Identify which cell holds the provided text, then report its (X, Y) central coordinate. 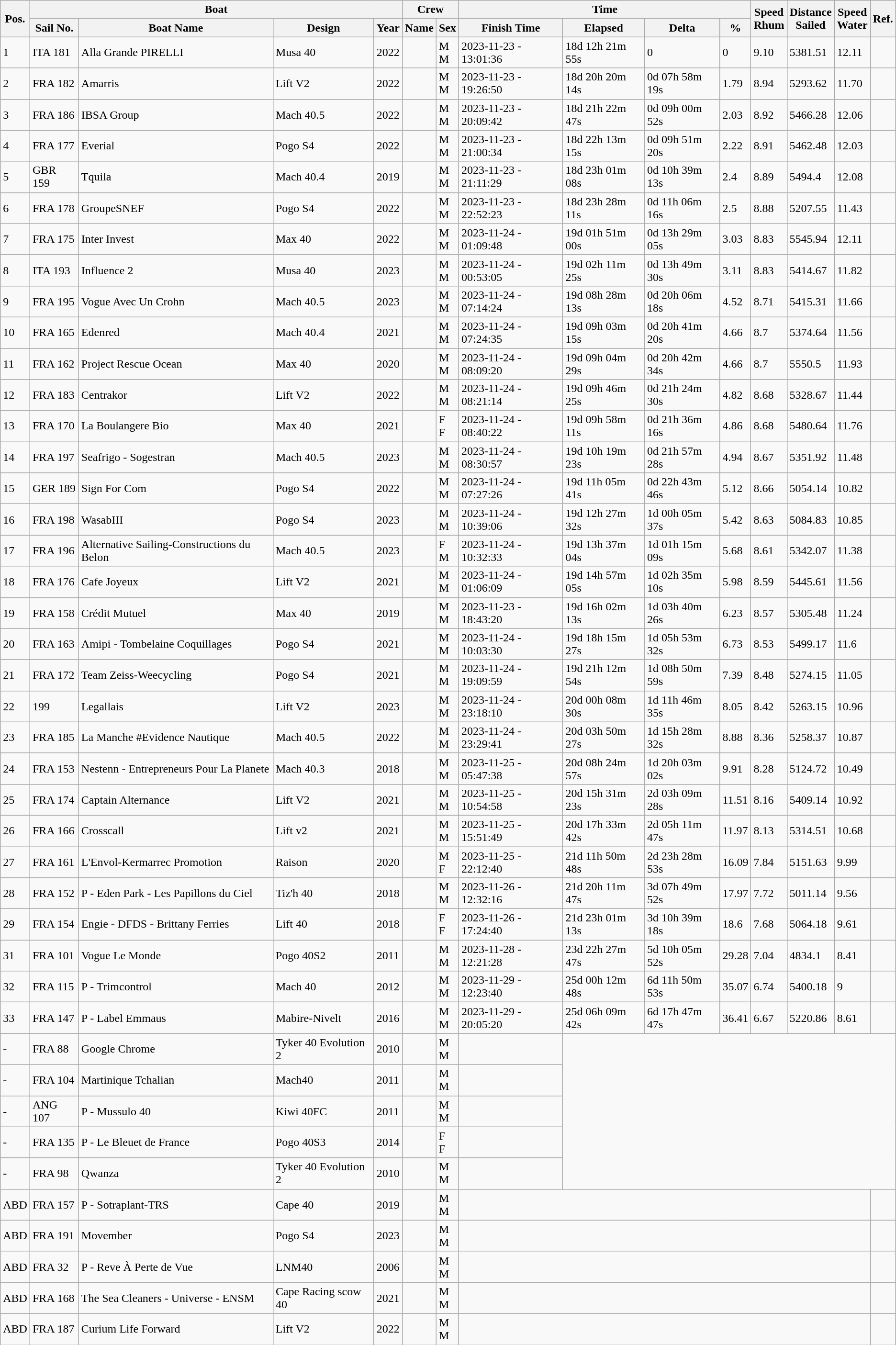
SpeedRhum (769, 19)
P - Trimcontrol (176, 987)
11.93 (852, 364)
20d 15h 31m 23s (604, 799)
33 (15, 1018)
5499.17 (811, 644)
0d 20h 41m 20s (682, 332)
17 (15, 550)
19 (15, 613)
1 (15, 53)
FRA 175 (54, 239)
13 (15, 426)
7.68 (769, 925)
FRA 157 (54, 1204)
11.66 (852, 302)
FRA 187 (54, 1329)
Mabire-Nivelt (324, 1018)
0d 13h 29m 05s (682, 239)
FRA 161 (54, 862)
8.53 (769, 644)
20 (15, 644)
29 (15, 925)
10.49 (852, 769)
5328.67 (811, 395)
5054.14 (811, 488)
2d 23h 28m 53s (682, 862)
GER 189 (54, 488)
LNM40 (324, 1267)
Mach 40 (324, 987)
8.42 (769, 706)
2023-11-24 - 07:14:24 (510, 302)
0d 21h 57m 28s (682, 458)
4834.1 (811, 955)
20d 17h 33m 42s (604, 831)
8.36 (769, 737)
199 (54, 706)
Name (419, 28)
2023-11-24 - 08:40:22 (510, 426)
19d 09h 03m 15s (604, 332)
5d 10h 05m 52s (682, 955)
10.92 (852, 799)
3.11 (735, 270)
Martinique Tchalian (176, 1080)
20d 08h 24m 57s (604, 769)
8.28 (769, 769)
5.42 (735, 520)
19d 10h 19m 23s (604, 458)
27 (15, 862)
FRA 158 (54, 613)
8.92 (769, 115)
Pogo 40S3 (324, 1142)
2023-11-24 - 10:03:30 (510, 644)
8.71 (769, 302)
Time (605, 10)
2d 03h 09m 28s (682, 799)
1d 03h 40m 26s (682, 613)
25d 06h 09m 42s (604, 1018)
9.99 (852, 862)
8.89 (769, 177)
2023-11-23 - 22:52:23 (510, 208)
FRA 197 (54, 458)
FRA 154 (54, 925)
2023-11-24 - 07:27:26 (510, 488)
Google Chrome (176, 1049)
0d 11h 06m 16s (682, 208)
2023-11-26 - 17:24:40 (510, 925)
Alternative Sailing-Constructions du Belon (176, 550)
18 (15, 582)
Ref. (883, 19)
P - Eden Park - Les Papillons du Ciel (176, 893)
18d 12h 21m 55s (604, 53)
% (735, 28)
10.68 (852, 831)
9.10 (769, 53)
Boat (216, 10)
8.05 (735, 706)
21d 23h 01m 13s (604, 925)
Tiz'h 40 (324, 893)
FRA 88 (54, 1049)
5084.83 (811, 520)
6.73 (735, 644)
Sail No. (54, 28)
19d 09h 46m 25s (604, 395)
21 (15, 675)
3.03 (735, 239)
Engie - DFDS - Brittany Ferries (176, 925)
Boat Name (176, 28)
7.84 (769, 862)
0d 10h 39m 13s (682, 177)
8.59 (769, 582)
P - Le Bleuet de France (176, 1142)
5274.15 (811, 675)
FRA 153 (54, 769)
35.07 (735, 987)
8.57 (769, 613)
0d 20h 42m 34s (682, 364)
SpeedWater (852, 19)
5258.37 (811, 737)
2.4 (735, 177)
5480.64 (811, 426)
6.74 (769, 987)
25d 00h 12m 48s (604, 987)
25 (15, 799)
2023-11-29 - 12:23:40 (510, 987)
5494.4 (811, 177)
2023-11-24 - 08:30:57 (510, 458)
6d 11h 50m 53s (682, 987)
2023-11-24 - 08:09:20 (510, 364)
5.98 (735, 582)
Pos. (15, 19)
P - Label Emmaus (176, 1018)
5207.55 (811, 208)
19d 14h 57m 05s (604, 582)
28 (15, 893)
8.67 (769, 458)
FRA 115 (54, 987)
5293.62 (811, 83)
2023-11-23 - 21:00:34 (510, 146)
2012 (388, 987)
11.38 (852, 550)
15 (15, 488)
1d 00h 05m 37s (682, 520)
2d 05h 11m 47s (682, 831)
7.04 (769, 955)
0d 20h 06m 18s (682, 302)
2006 (388, 1267)
2023-11-29 - 20:05:20 (510, 1018)
10 (15, 332)
8.94 (769, 83)
10.96 (852, 706)
24 (15, 769)
11.51 (735, 799)
Pogo 40S2 (324, 955)
1.79 (735, 83)
2.5 (735, 208)
6 (15, 208)
Sex (447, 28)
11.43 (852, 208)
Design (324, 28)
Cape 40 (324, 1204)
Tquila (176, 177)
ITA 181 (54, 53)
P - Reve À Perte de Vue (176, 1267)
1d 02h 35m 10s (682, 582)
5550.5 (811, 364)
FRA 176 (54, 582)
17.97 (735, 893)
19d 12h 27m 32s (604, 520)
5445.61 (811, 582)
18.6 (735, 925)
4.52 (735, 302)
5400.18 (811, 987)
11.6 (852, 644)
DistanceSailed (811, 19)
FRA 165 (54, 332)
2023-11-23 - 19:26:50 (510, 83)
10.82 (852, 488)
9.91 (735, 769)
3d 07h 49m 52s (682, 893)
0d 09h 51m 20s (682, 146)
18d 22h 13m 15s (604, 146)
8.63 (769, 520)
8.41 (852, 955)
3d 10h 39m 18s (682, 925)
6d 17h 47m 47s (682, 1018)
Edenred (176, 332)
2014 (388, 1142)
5545.94 (811, 239)
8.48 (769, 675)
Lift 40 (324, 925)
23 (15, 737)
FRA 32 (54, 1267)
Kiwi 40FC (324, 1111)
5374.64 (811, 332)
Seafrigo - Sogestran (176, 458)
Curium Life Forward (176, 1329)
5314.51 (811, 831)
11.24 (852, 613)
8.13 (769, 831)
2023-11-24 - 01:06:09 (510, 582)
5351.92 (811, 458)
FRA 168 (54, 1298)
FRA 135 (54, 1142)
18d 23h 01m 08s (604, 177)
2016 (388, 1018)
Sign For Com (176, 488)
5124.72 (811, 769)
FRA 185 (54, 737)
Alla Grande PIRELLI (176, 53)
19d 09h 04m 29s (604, 364)
9.61 (852, 925)
11.82 (852, 270)
19d 11h 05m 41s (604, 488)
FRA 174 (54, 799)
12.03 (852, 146)
2023-11-24 - 23:29:41 (510, 737)
Crew (430, 10)
Elapsed (604, 28)
0d 21h 24m 30s (682, 395)
0d 22h 43m 46s (682, 488)
FRA 172 (54, 675)
2.22 (735, 146)
31 (15, 955)
29.28 (735, 955)
Legallais (176, 706)
2023-11-24 - 10:32:33 (510, 550)
5409.14 (811, 799)
19d 16h 02m 13s (604, 613)
11 (15, 364)
21d 11h 50m 48s (604, 862)
11.05 (852, 675)
1d 08h 50m 59s (682, 675)
7 (15, 239)
19d 18h 15m 27s (604, 644)
Mach 40.3 (324, 769)
Delta (682, 28)
5011.14 (811, 893)
32 (15, 987)
16 (15, 520)
1d 01h 15m 09s (682, 550)
18d 21h 22m 47s (604, 115)
5466.28 (811, 115)
Captain Alternance (176, 799)
Team Zeiss-Weecycling (176, 675)
FRA 198 (54, 520)
5151.63 (811, 862)
Cafe Joyeux (176, 582)
20d 00h 08m 30s (604, 706)
Crédit Mutuel (176, 613)
5415.31 (811, 302)
P - Mussulo 40 (176, 1111)
16.09 (735, 862)
FRA 104 (54, 1080)
FRA 191 (54, 1236)
FRA 163 (54, 644)
23d 22h 27m 47s (604, 955)
Inter Invest (176, 239)
8.91 (769, 146)
2023-11-25 - 22:12:40 (510, 862)
ANG 107 (54, 1111)
2023-11-23 - 18:43:20 (510, 613)
FRA 170 (54, 426)
19d 01h 51m 00s (604, 239)
18d 20h 20m 14s (604, 83)
5220.86 (811, 1018)
Raison (324, 862)
2023-11-25 - 15:51:49 (510, 831)
FRA 101 (54, 955)
6.23 (735, 613)
FRA 182 (54, 83)
2023-11-24 - 23:18:10 (510, 706)
2023-11-23 - 20:09:42 (510, 115)
Finish Time (510, 28)
18d 23h 28m 11s (604, 208)
19d 13h 37m 04s (604, 550)
FRA 195 (54, 302)
Vogue Avec Un Crohn (176, 302)
Project Rescue Ocean (176, 364)
4 (15, 146)
Cape Racing scow 40 (324, 1298)
10.85 (852, 520)
3 (15, 115)
9.56 (852, 893)
FRA 98 (54, 1174)
ITA 193 (54, 270)
14 (15, 458)
5263.15 (811, 706)
FRA 162 (54, 364)
8 (15, 270)
8.66 (769, 488)
0d 21h 36m 16s (682, 426)
FRA 196 (54, 550)
2023-11-25 - 05:47:38 (510, 769)
5.12 (735, 488)
2023-11-26 - 12:32:16 (510, 893)
The Sea Cleaners - Universe - ENSM (176, 1298)
2023-11-23 - 21:11:29 (510, 177)
10.87 (852, 737)
0d 13h 49m 30s (682, 270)
20d 03h 50m 27s (604, 737)
2 (15, 83)
Amipi - Tombelaine Coquillages (176, 644)
6.67 (769, 1018)
FRA 152 (54, 893)
11.76 (852, 426)
2023-11-24 - 00:53:05 (510, 270)
FRA 186 (54, 115)
11.44 (852, 395)
0d 07h 58m 19s (682, 83)
26 (15, 831)
5462.48 (811, 146)
12.08 (852, 177)
P - Sotraplant-TRS (176, 1204)
Vogue Le Monde (176, 955)
2023-11-24 - 01:09:48 (510, 239)
FRA 177 (54, 146)
7.39 (735, 675)
Centrakor (176, 395)
19d 08h 28m 13s (604, 302)
36.41 (735, 1018)
La Boulangere Bio (176, 426)
2023-11-24 - 19:09:59 (510, 675)
0d 09h 00m 52s (682, 115)
2023-11-24 - 10:39:06 (510, 520)
4.86 (735, 426)
1d 05h 53m 32s (682, 644)
19d 21h 12m 54s (604, 675)
5.68 (735, 550)
19d 09h 58m 11s (604, 426)
Nestenn - Entrepreneurs Pour La Planete (176, 769)
11.48 (852, 458)
2023-11-28 - 12:21:28 (510, 955)
FRA 147 (54, 1018)
12 (15, 395)
Lift v2 (324, 831)
5305.48 (811, 613)
Movember (176, 1236)
1d 20h 03m 02s (682, 769)
1d 15h 28m 32s (682, 737)
2.03 (735, 115)
FRA 166 (54, 831)
FRA 183 (54, 395)
Mach40 (324, 1080)
5381.51 (811, 53)
2023-11-24 - 07:24:35 (510, 332)
La Manche #Evidence Nautique (176, 737)
L'Envol-Kermarrec Promotion (176, 862)
2023-11-23 - 13:01:36 (510, 53)
11.97 (735, 831)
4.82 (735, 395)
12.06 (852, 115)
5342.07 (811, 550)
Influence 2 (176, 270)
21d 20h 11m 47s (604, 893)
4.94 (735, 458)
GBR 159 (54, 177)
M F (447, 862)
Everial (176, 146)
11.70 (852, 83)
2023-11-25 - 10:54:58 (510, 799)
5 (15, 177)
WasabIII (176, 520)
7.72 (769, 893)
GroupeSNEF (176, 208)
22 (15, 706)
F M (447, 550)
5064.18 (811, 925)
5414.67 (811, 270)
Qwanza (176, 1174)
Amarris (176, 83)
IBSA Group (176, 115)
1d 11h 46m 35s (682, 706)
8.16 (769, 799)
2023-11-24 - 08:21:14 (510, 395)
FRA 178 (54, 208)
Crosscall (176, 831)
Year (388, 28)
19d 02h 11m 25s (604, 270)
